Return [X, Y] of the center of cell containing provided text 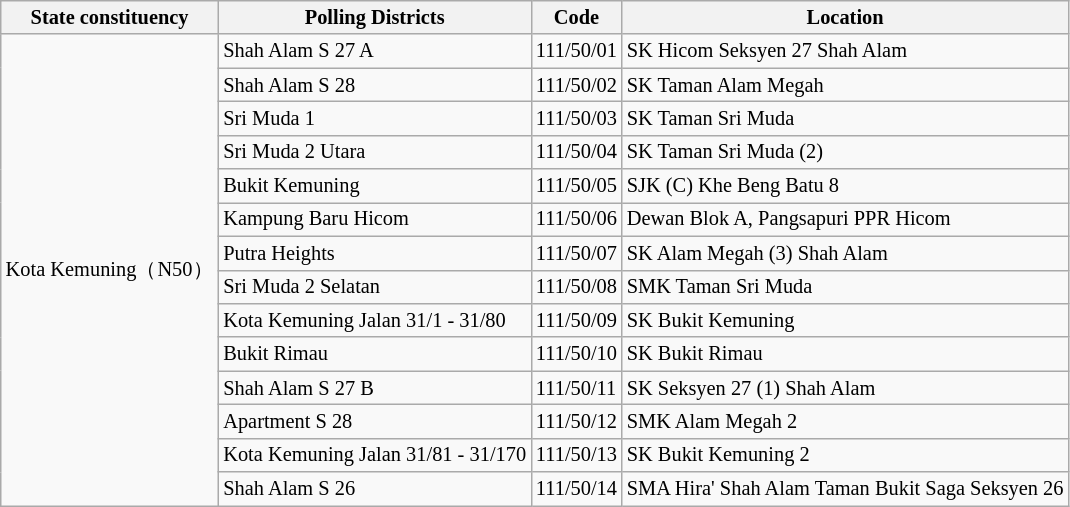
111/50/10 [576, 354]
SK Seksyen 27 (1) Shah Alam [846, 388]
111/50/02 [576, 85]
Shah Alam S 26 [374, 489]
Code [576, 17]
SMA Hira' Shah Alam Taman Bukit Saga Seksyen 26 [846, 489]
Location [846, 17]
Kampung Baru Hicom [374, 219]
111/50/03 [576, 118]
Shah Alam S 27 A [374, 51]
Bukit Rimau [374, 354]
Apartment S 28 [374, 421]
Polling Districts [374, 17]
Sri Muda 1 [374, 118]
111/50/04 [576, 152]
111/50/13 [576, 455]
111/50/14 [576, 489]
Putra Heights [374, 253]
111/50/11 [576, 388]
SK Taman Sri Muda (2) [846, 152]
111/50/01 [576, 51]
SMK Taman Sri Muda [846, 287]
Bukit Kemuning [374, 186]
Sri Muda 2 Utara [374, 152]
Sri Muda 2 Selatan [374, 287]
111/50/05 [576, 186]
SK Bukit Kemuning [846, 320]
Kota Kemuning Jalan 31/1 - 31/80 [374, 320]
111/50/08 [576, 287]
SK Taman Sri Muda [846, 118]
111/50/12 [576, 421]
State constituency [110, 17]
SK Alam Megah (3) Shah Alam [846, 253]
SK Hicom Seksyen 27 Shah Alam [846, 51]
SK Taman Alam Megah [846, 85]
Shah Alam S 27 B [374, 388]
111/50/07 [576, 253]
SMK Alam Megah 2 [846, 421]
SK Bukit Rimau [846, 354]
111/50/09 [576, 320]
SK Bukit Kemuning 2 [846, 455]
Kota Kemuning（N50） [110, 270]
SJK (C) Khe Beng Batu 8 [846, 186]
Kota Kemuning Jalan 31/81 - 31/170 [374, 455]
111/50/06 [576, 219]
Dewan Blok A, Pangsapuri PPR Hicom [846, 219]
Shah Alam S 28 [374, 85]
